From the cell containing the given text, extract its center point as [X, Y] coordinate. 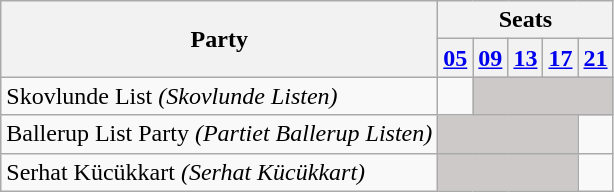
17 [560, 58]
21 [596, 58]
Skovlunde List (Skovlunde Listen) [220, 96]
Party [220, 39]
Serhat Kücükkart (Serhat Kücükkart) [220, 172]
Seats [526, 20]
09 [490, 58]
13 [526, 58]
Ballerup List Party (Partiet Ballerup Listen) [220, 134]
05 [456, 58]
